Search for the cell housing the specified text and yield its (x, y) center coordinate. 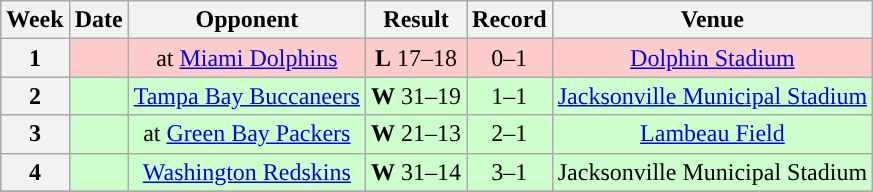
W 21–13 (416, 134)
3–1 (510, 172)
L 17–18 (416, 58)
Record (510, 20)
4 (35, 172)
1–1 (510, 96)
Venue (712, 20)
Washington Redskins (246, 172)
Dolphin Stadium (712, 58)
Opponent (246, 20)
2 (35, 96)
Week (35, 20)
at Green Bay Packers (246, 134)
1 (35, 58)
3 (35, 134)
Result (416, 20)
at Miami Dolphins (246, 58)
Tampa Bay Buccaneers (246, 96)
2–1 (510, 134)
Date (98, 20)
W 31–14 (416, 172)
0–1 (510, 58)
W 31–19 (416, 96)
Lambeau Field (712, 134)
